Locate the cell with the specified text and output its [x, y] center coordinate. 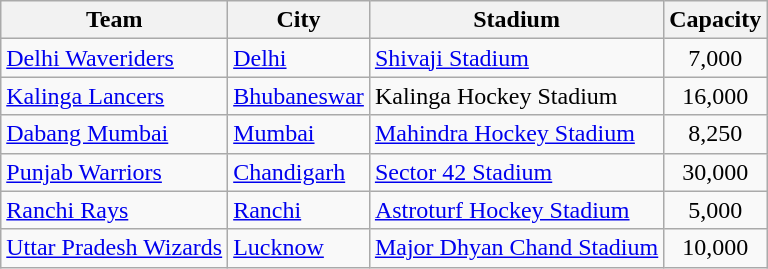
16,000 [716, 96]
Delhi Waveriders [114, 58]
Sector 42 Stadium [516, 172]
Capacity [716, 20]
Uttar Pradesh Wizards [114, 248]
Shivaji Stadium [516, 58]
Ranchi [299, 210]
Punjab Warriors [114, 172]
8,250 [716, 134]
Mahindra Hockey Stadium [516, 134]
30,000 [716, 172]
Major Dhyan Chand Stadium [516, 248]
Kalinga Lancers [114, 96]
Lucknow [299, 248]
Chandigarh [299, 172]
7,000 [716, 58]
Team [114, 20]
Dabang Mumbai [114, 134]
Delhi [299, 58]
Astroturf Hockey Stadium [516, 210]
10,000 [716, 248]
Kalinga Hockey Stadium [516, 96]
Bhubaneswar [299, 96]
City [299, 20]
Stadium [516, 20]
Ranchi Rays [114, 210]
5,000 [716, 210]
Mumbai [299, 134]
